Identify which cell holds the provided text, then report its [x, y] central coordinate. 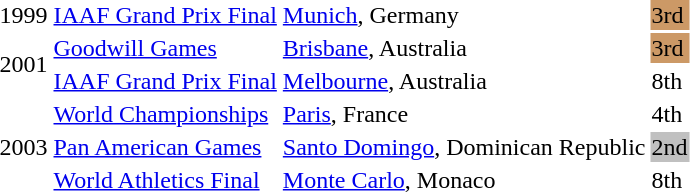
Pan American Games [165, 147]
2nd [670, 147]
World Championships [165, 114]
Melbourne, Australia [464, 81]
Goodwill Games [165, 48]
4th [670, 114]
Brisbane, Australia [464, 48]
Santo Domingo, Dominican Republic [464, 147]
Paris, France [464, 114]
8th [670, 81]
Munich, Germany [464, 15]
